Return the [X, Y] coordinate for the center point of the cell that contains the specified text.  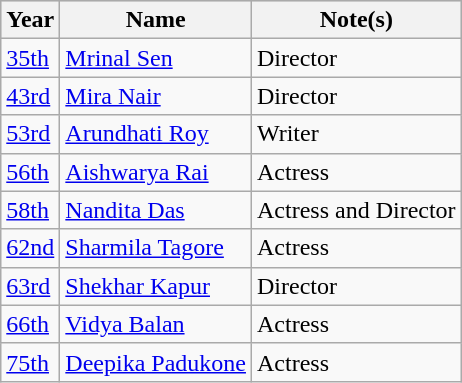
53rd [30, 134]
62nd [30, 248]
Shekhar Kapur [156, 286]
Arundhati Roy [156, 134]
Mrinal Sen [156, 58]
35th [30, 58]
56th [30, 172]
Writer [356, 134]
Actress and Director [356, 210]
Mira Nair [156, 96]
Vidya Balan [156, 324]
43rd [30, 96]
Aishwarya Rai [156, 172]
Sharmila Tagore [156, 248]
Year [30, 20]
63rd [30, 286]
58th [30, 210]
66th [30, 324]
Name [156, 20]
75th [30, 362]
Nandita Das [156, 210]
Deepika Padukone [156, 362]
Note(s) [356, 20]
